Provide the [x, y] coordinate of the cell's center where the given text is located.  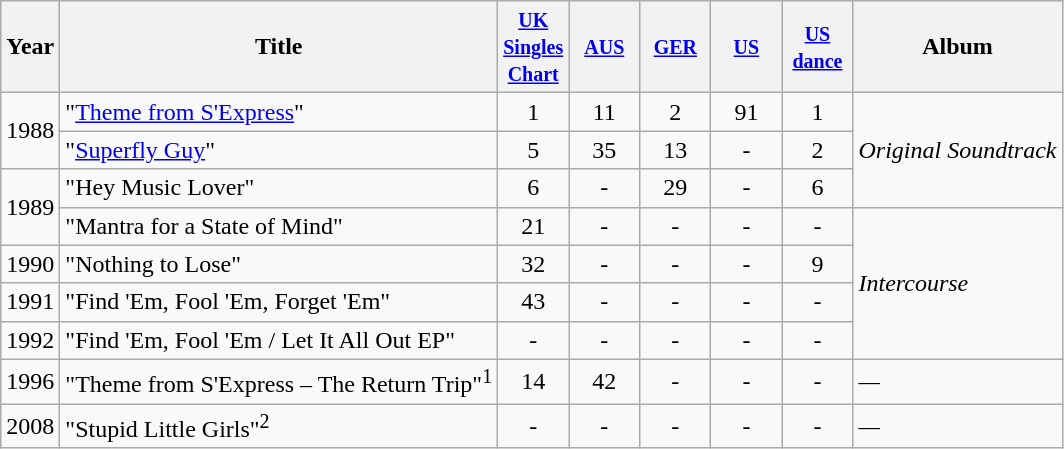
Year [30, 47]
US [746, 47]
"Find 'Em, Fool 'Em, Forget 'Em" [279, 302]
29 [676, 188]
AUS [604, 47]
1990 [30, 264]
42 [604, 382]
"Superfly Guy" [279, 150]
"Theme from S'Express – The Return Trip"1 [279, 382]
14 [534, 382]
1992 [30, 340]
Title [279, 47]
Album [958, 47]
1988 [30, 131]
Original Soundtrack [958, 150]
"Nothing to Lose" [279, 264]
2008 [30, 426]
GER [676, 47]
1989 [30, 207]
US dance [818, 47]
"Find 'Em, Fool 'Em / Let It All Out EP" [279, 340]
9 [818, 264]
"Mantra for a State of Mind" [279, 226]
91 [746, 112]
1996 [30, 382]
"Theme from S'Express" [279, 112]
35 [604, 150]
1991 [30, 302]
5 [534, 150]
13 [676, 150]
UK Singles Chart [534, 47]
43 [534, 302]
32 [534, 264]
"Hey Music Lover" [279, 188]
11 [604, 112]
"Stupid Little Girls"2 [279, 426]
21 [534, 226]
Intercourse [958, 283]
